Search for the cell housing the specified text and yield its [x, y] center coordinate. 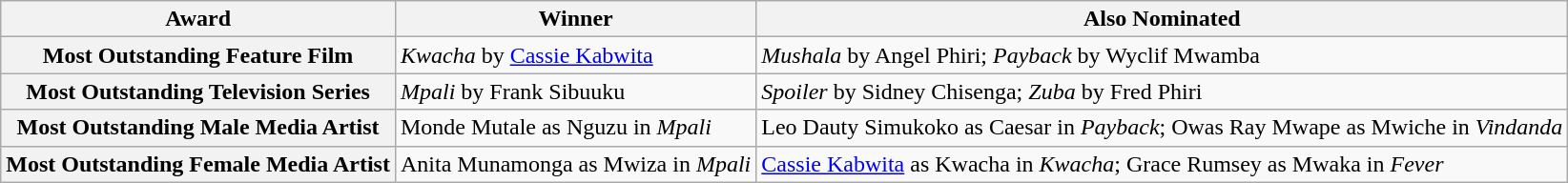
Spoiler by Sidney Chisenga; Zuba by Fred Phiri [1162, 91]
Cassie Kabwita as Kwacha in Kwacha; Grace Rumsey as Mwaka in Fever [1162, 164]
Mushala by Angel Phiri; Payback by Wyclif Mwamba [1162, 55]
Most Outstanding Feature Film [198, 55]
Most Outstanding Female Media Artist [198, 164]
Also Nominated [1162, 19]
Monde Mutale as Nguzu in Mpali [575, 128]
Leo Dauty Simukoko as Caesar in Payback; Owas Ray Mwape as Mwiche in Vindanda [1162, 128]
Mpali by Frank Sibuuku [575, 91]
Winner [575, 19]
Kwacha by Cassie Kabwita [575, 55]
Most Outstanding Male Media Artist [198, 128]
Award [198, 19]
Anita Munamonga as Mwiza in Mpali [575, 164]
Most Outstanding Television Series [198, 91]
